Output the [X, Y] coordinate of the center of the cell containing the given text.  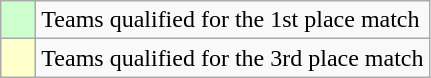
Teams qualified for the 1st place match [232, 20]
Teams qualified for the 3rd place match [232, 58]
